Determine the [x, y] coordinate at the center of the cell enclosing the given text.  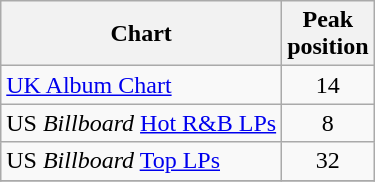
US Billboard Hot R&B LPs [142, 123]
US Billboard Top LPs [142, 161]
32 [328, 161]
Peak position [328, 34]
8 [328, 123]
UK Album Chart [142, 85]
14 [328, 85]
Chart [142, 34]
